Determine the (X, Y) coordinate at the center of the cell enclosing the given text.  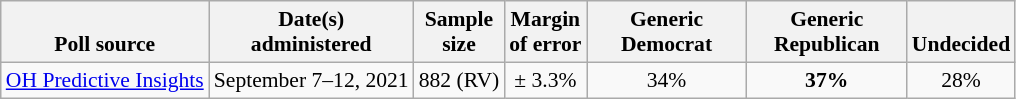
Undecided (961, 32)
882 (RV) (460, 80)
28% (961, 80)
Poll source (105, 32)
OH Predictive Insights (105, 80)
± 3.3% (545, 80)
GenericDemocrat (666, 32)
Samplesize (460, 32)
September 7–12, 2021 (312, 80)
GenericRepublican (827, 32)
37% (827, 80)
Date(s)administered (312, 32)
34% (666, 80)
Marginof error (545, 32)
